Return the (x, y) coordinate for the center point of the cell that contains the specified text.  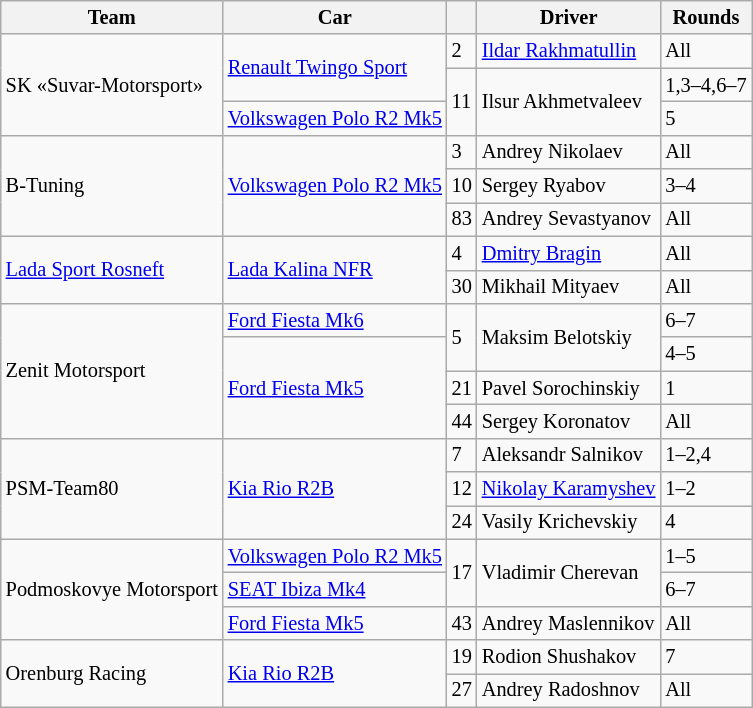
44 (462, 421)
12 (462, 489)
24 (462, 522)
17 (462, 572)
Lada Sport Rosneft (112, 270)
Andrey Maslennikov (569, 623)
Driver (569, 17)
10 (462, 186)
Rounds (706, 17)
Podmoskovye Motorsport (112, 590)
4–5 (706, 354)
3–4 (706, 186)
19 (462, 657)
1–2,4 (706, 455)
Sergey Koronatov (569, 421)
83 (462, 219)
Andrey Radoshnov (569, 690)
Lada Kalina NFR (335, 270)
1,3–4,6–7 (706, 85)
11 (462, 102)
27 (462, 690)
Vladimir Cherevan (569, 572)
Ildar Rakhmatullin (569, 51)
SK «Suvar-Motorsport» (112, 84)
2 (462, 51)
1–2 (706, 489)
21 (462, 388)
Rodion Shushakov (569, 657)
Ford Fiesta Mk6 (335, 320)
Orenburg Racing (112, 674)
3 (462, 152)
Andrey Nikolaev (569, 152)
Sergey Ryabov (569, 186)
Nikolay Karamyshev (569, 489)
Renault Twingo Sport (335, 68)
Pavel Sorochinskiy (569, 388)
B-Tuning (112, 186)
43 (462, 623)
Dmitry Bragin (569, 253)
Team (112, 17)
Maksim Belotskiy (569, 336)
SEAT Ibiza Mk4 (335, 589)
Mikhail Mityaev (569, 287)
1 (706, 388)
Zenit Motorsport (112, 370)
Aleksandr Salnikov (569, 455)
Ilsur Akhmetvaleev (569, 102)
PSM-Team80 (112, 488)
1–5 (706, 556)
Car (335, 17)
Vasily Krichevskiy (569, 522)
Andrey Sevastyanov (569, 219)
30 (462, 287)
